Determine the (x, y) coordinate at the center of the cell enclosing the given text.  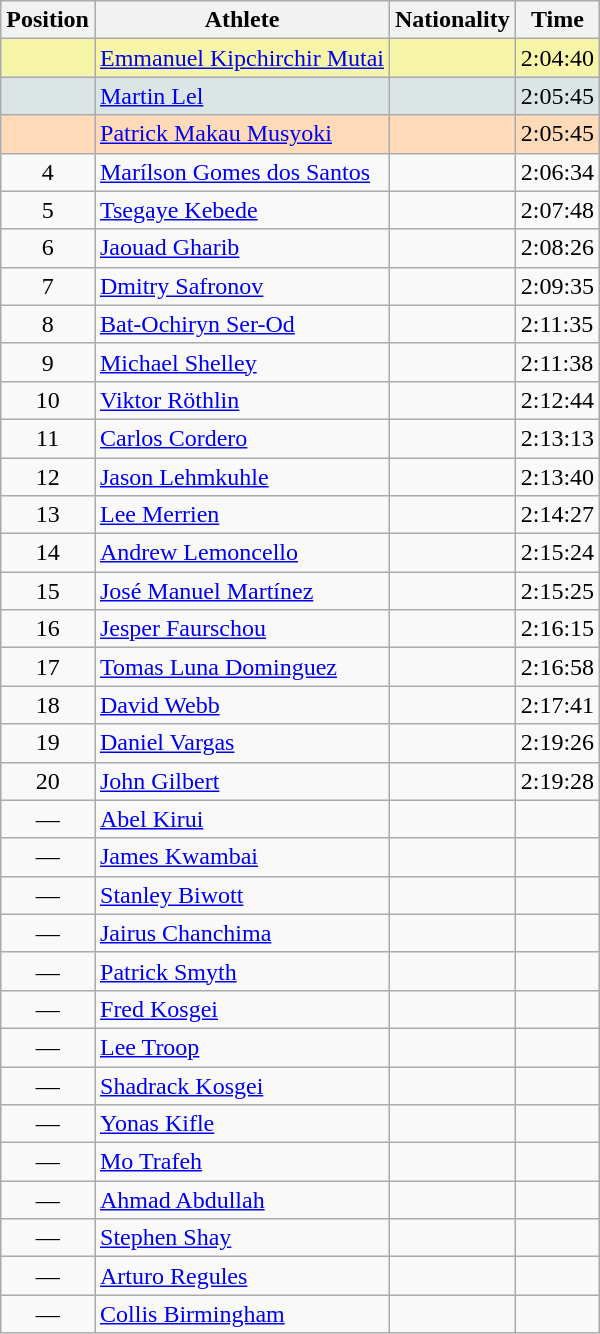
20 (48, 781)
8 (48, 324)
12 (48, 477)
2:13:13 (557, 438)
Marílson Gomes dos Santos (242, 172)
Jesper Faurschou (242, 629)
David Webb (242, 705)
18 (48, 705)
16 (48, 629)
Jason Lehmkuhle (242, 477)
2:09:35 (557, 286)
Viktor Röthlin (242, 400)
Tomas Luna Dominguez (242, 667)
19 (48, 743)
Daniel Vargas (242, 743)
2:11:35 (557, 324)
11 (48, 438)
9 (48, 362)
Andrew Lemoncello (242, 553)
Lee Troop (242, 1047)
Abel Kirui (242, 819)
2:15:24 (557, 553)
Arturo Regules (242, 1276)
Shadrack Kosgei (242, 1085)
Michael Shelley (242, 362)
2:07:48 (557, 210)
Yonas Kifle (242, 1124)
Emmanuel Kipchirchir Mutai (242, 58)
Tsegaye Kebede (242, 210)
Mo Trafeh (242, 1162)
2:15:25 (557, 591)
17 (48, 667)
2:11:38 (557, 362)
James Kwambai (242, 857)
José Manuel Martínez (242, 591)
Time (557, 20)
Dmitry Safronov (242, 286)
Nationality (452, 20)
13 (48, 515)
Stephen Shay (242, 1238)
14 (48, 553)
2:19:28 (557, 781)
Patrick Smyth (242, 971)
Athlete (242, 20)
6 (48, 248)
2:16:58 (557, 667)
2:04:40 (557, 58)
10 (48, 400)
Jairus Chanchima (242, 933)
Jaouad Gharib (242, 248)
2:06:34 (557, 172)
Martin Lel (242, 96)
7 (48, 286)
Ahmad Abdullah (242, 1200)
John Gilbert (242, 781)
2:14:27 (557, 515)
Stanley Biwott (242, 895)
Position (48, 20)
Carlos Cordero (242, 438)
2:16:15 (557, 629)
15 (48, 591)
Fred Kosgei (242, 1009)
2:19:26 (557, 743)
2:13:40 (557, 477)
2:08:26 (557, 248)
2:12:44 (557, 400)
Patrick Makau Musyoki (242, 134)
5 (48, 210)
4 (48, 172)
Bat-Ochiryn Ser-Od (242, 324)
Lee Merrien (242, 515)
Collis Birmingham (242, 1314)
2:17:41 (557, 705)
